Search for the cell housing the specified text and yield its (x, y) center coordinate. 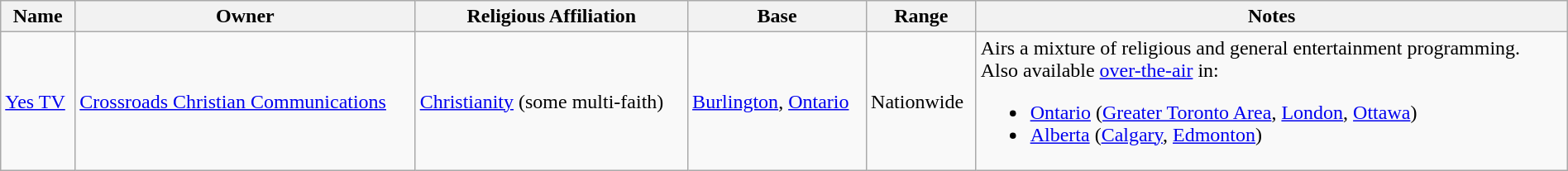
Nationwide (921, 101)
Range (921, 17)
Burlington, Ontario (777, 101)
Crossroads Christian Communications (245, 101)
Name (38, 17)
Yes TV (38, 101)
Religious Affiliation (551, 17)
Christianity (some multi-faith) (551, 101)
Owner (245, 17)
Base (777, 17)
Notes (1272, 17)
